Return the (X, Y) coordinate for the center point of the cell that contains the specified text.  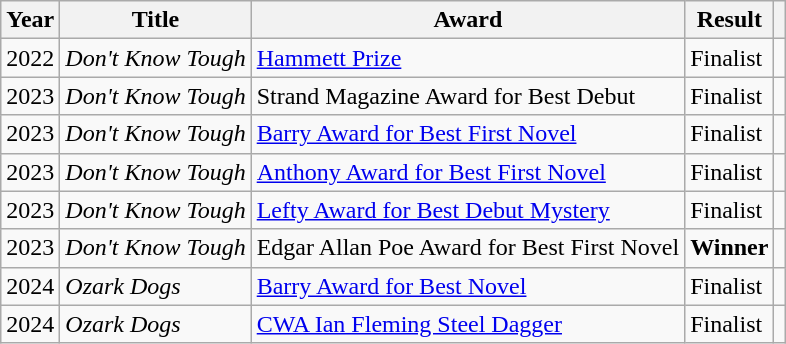
Strand Magazine Award for Best Debut (468, 96)
Hammett Prize (468, 58)
Anthony Award for Best First Novel (468, 172)
Barry Award for Best Novel (468, 286)
Title (156, 20)
Lefty Award for Best Debut Mystery (468, 210)
2022 (30, 58)
Winner (730, 248)
Result (730, 20)
Award (468, 20)
Barry Award for Best First Novel (468, 134)
Edgar Allan Poe Award for Best First Novel (468, 248)
CWA Ian Fleming Steel Dagger (468, 324)
Year (30, 20)
